Find where the given text appears and provide that cell's center as (x, y) coordinate. 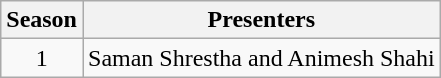
Presenters (261, 20)
Season (42, 20)
1 (42, 58)
Saman Shrestha and Animesh Shahi (261, 58)
